Capture the cell that displays the provided text and extract its (X, Y) central coordinate. 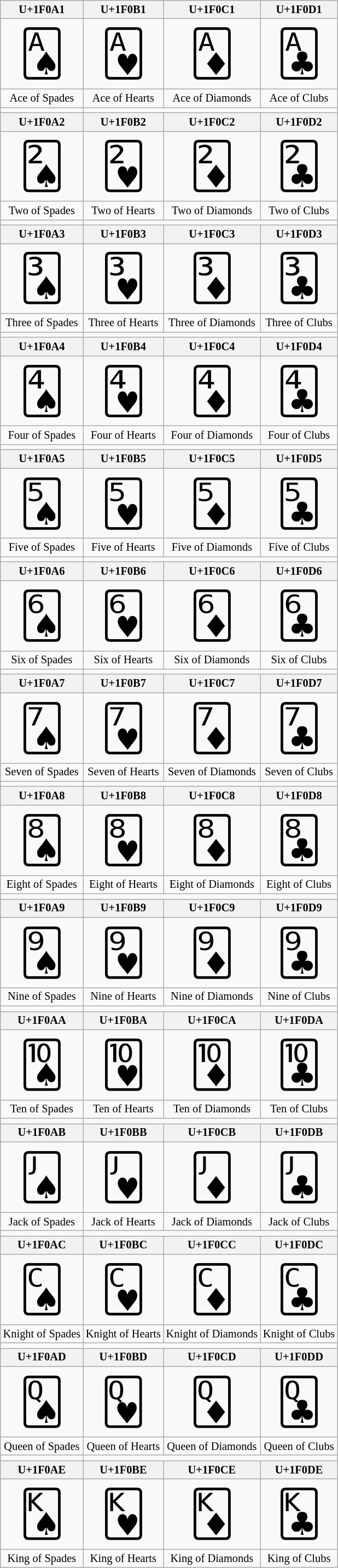
Knight of Diamonds (212, 1334)
Jack of Diamonds (212, 1222)
U+1F0C6 (212, 571)
🃇 (212, 728)
U+1F0C1 (212, 9)
🃍 (212, 1402)
Four of Clubs (299, 435)
🂼 (124, 1289)
U+1F0B9 (124, 908)
🃉 (212, 953)
U+1F0D6 (299, 571)
🂥 (42, 503)
Seven of Diamonds (212, 772)
🂦 (42, 615)
Seven of Spades (42, 772)
🃓 (299, 279)
U+1F0D1 (299, 9)
U+1F0AE (42, 1470)
U+1F0D2 (299, 122)
U+1F0BB (124, 1133)
Seven of Hearts (124, 772)
U+1F0DD (299, 1357)
🃆 (212, 615)
King of Spades (42, 1558)
Ten of Spades (42, 1109)
U+1F0D9 (299, 908)
U+1F0C8 (212, 796)
U+1F0B7 (124, 683)
U+1F0D3 (299, 234)
🂧 (42, 728)
🃕 (299, 503)
U+1F0CD (212, 1357)
Ten of Diamonds (212, 1109)
Nine of Diamonds (212, 997)
Eight of Diamonds (212, 885)
Three of Diamonds (212, 323)
U+1F0AD (42, 1357)
Jack of Hearts (124, 1222)
Knight of Hearts (124, 1334)
King of Hearts (124, 1558)
Five of Spades (42, 547)
U+1F0A6 (42, 571)
🂷 (124, 728)
🃗 (299, 728)
🂢 (42, 166)
U+1F0B3 (124, 234)
🂫 (42, 1177)
Queen of Hearts (124, 1446)
🃃 (212, 279)
Two of Spades (42, 210)
U+1F0C3 (212, 234)
Three of Clubs (299, 323)
Ten of Hearts (124, 1109)
Jack of Clubs (299, 1222)
Nine of Clubs (299, 997)
🂸 (124, 840)
🂻 (124, 1177)
Six of Clubs (299, 660)
U+1F0B5 (124, 459)
🃋 (212, 1177)
Ace of Clubs (299, 98)
🃜 (299, 1289)
U+1F0AB (42, 1133)
🂵 (124, 503)
U+1F0A7 (42, 683)
Ace of Diamonds (212, 98)
🃄 (212, 391)
U+1F0A1 (42, 9)
U+1F0CB (212, 1133)
🂺 (124, 1064)
Queen of Spades (42, 1446)
Eight of Clubs (299, 885)
U+1F0DA (299, 1021)
🂭 (42, 1402)
🃚 (299, 1064)
🂴 (124, 391)
U+1F0B6 (124, 571)
🃑 (299, 54)
Queen of Clubs (299, 1446)
Two of Clubs (299, 210)
U+1F0DE (299, 1470)
U+1F0D5 (299, 459)
🂹 (124, 953)
King of Clubs (299, 1558)
🂨 (42, 840)
🃛 (299, 1177)
🃌 (212, 1289)
U+1F0C9 (212, 908)
Seven of Clubs (299, 772)
U+1F0C4 (212, 346)
Ten of Clubs (299, 1109)
U+1F0D7 (299, 683)
Knight of Spades (42, 1334)
Ace of Spades (42, 98)
U+1F0D4 (299, 346)
U+1F0DC (299, 1245)
U+1F0B1 (124, 9)
Jack of Spades (42, 1222)
🂾 (124, 1514)
🃈 (212, 840)
🂣 (42, 279)
Six of Hearts (124, 660)
🃁 (212, 54)
🂩 (42, 953)
🃔 (299, 391)
Nine of Spades (42, 997)
U+1F0A3 (42, 234)
U+1F0A4 (42, 346)
🂡 (42, 54)
🃞 (299, 1514)
U+1F0BA (124, 1021)
U+1F0CA (212, 1021)
U+1F0B2 (124, 122)
Five of Hearts (124, 547)
Eight of Spades (42, 885)
U+1F0CC (212, 1245)
Two of Diamonds (212, 210)
Two of Hearts (124, 210)
U+1F0A8 (42, 796)
U+1F0C7 (212, 683)
🂬 (42, 1289)
U+1F0B8 (124, 796)
U+1F0A5 (42, 459)
Five of Diamonds (212, 547)
🂽 (124, 1402)
Four of Hearts (124, 435)
U+1F0AA (42, 1021)
🃊 (212, 1064)
🂶 (124, 615)
U+1F0CE (212, 1470)
Four of Diamonds (212, 435)
🂱 (124, 54)
🂪 (42, 1064)
U+1F0AC (42, 1245)
🂮 (42, 1514)
U+1F0B4 (124, 346)
King of Diamonds (212, 1558)
🃖 (299, 615)
🃅 (212, 503)
U+1F0C2 (212, 122)
U+1F0BE (124, 1470)
🂤 (42, 391)
U+1F0BC (124, 1245)
🃎 (212, 1514)
🃙 (299, 953)
🃘 (299, 840)
Three of Hearts (124, 323)
🃝 (299, 1402)
Ace of Hearts (124, 98)
🃒 (299, 166)
Six of Spades (42, 660)
Queen of Diamonds (212, 1446)
Four of Spades (42, 435)
U+1F0C5 (212, 459)
🃂 (212, 166)
Knight of Clubs (299, 1334)
Five of Clubs (299, 547)
Three of Spades (42, 323)
U+1F0DB (299, 1133)
U+1F0A2 (42, 122)
U+1F0A9 (42, 908)
Eight of Hearts (124, 885)
U+1F0D8 (299, 796)
Nine of Hearts (124, 997)
U+1F0BD (124, 1357)
Six of Diamonds (212, 660)
🂲 (124, 166)
🂳 (124, 279)
